Capture the cell that displays the provided text and extract its [x, y] central coordinate. 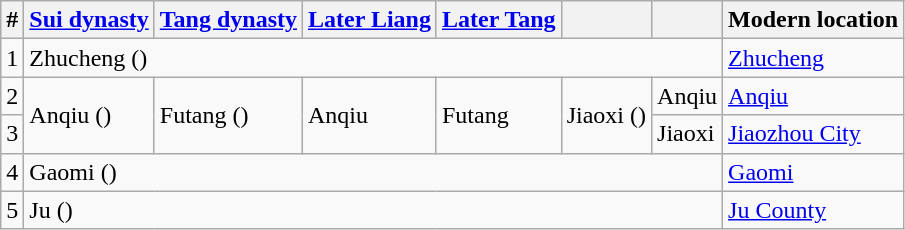
Anqiu () [89, 115]
Zhucheng () [374, 58]
# [12, 20]
Later Liang [370, 20]
Ju () [374, 210]
Futang [498, 115]
5 [12, 210]
Zhucheng [814, 58]
Jiaoxi () [606, 115]
2 [12, 96]
4 [12, 172]
Sui dynasty [89, 20]
Modern location [814, 20]
Tang dynasty [228, 20]
Jiaoxi [688, 134]
1 [12, 58]
Gaomi [814, 172]
Gaomi () [374, 172]
Jiaozhou City [814, 134]
Ju County [814, 210]
Futang () [228, 115]
3 [12, 134]
Later Tang [498, 20]
